Determine the [x, y] coordinate at the center of the cell enclosing the given text.  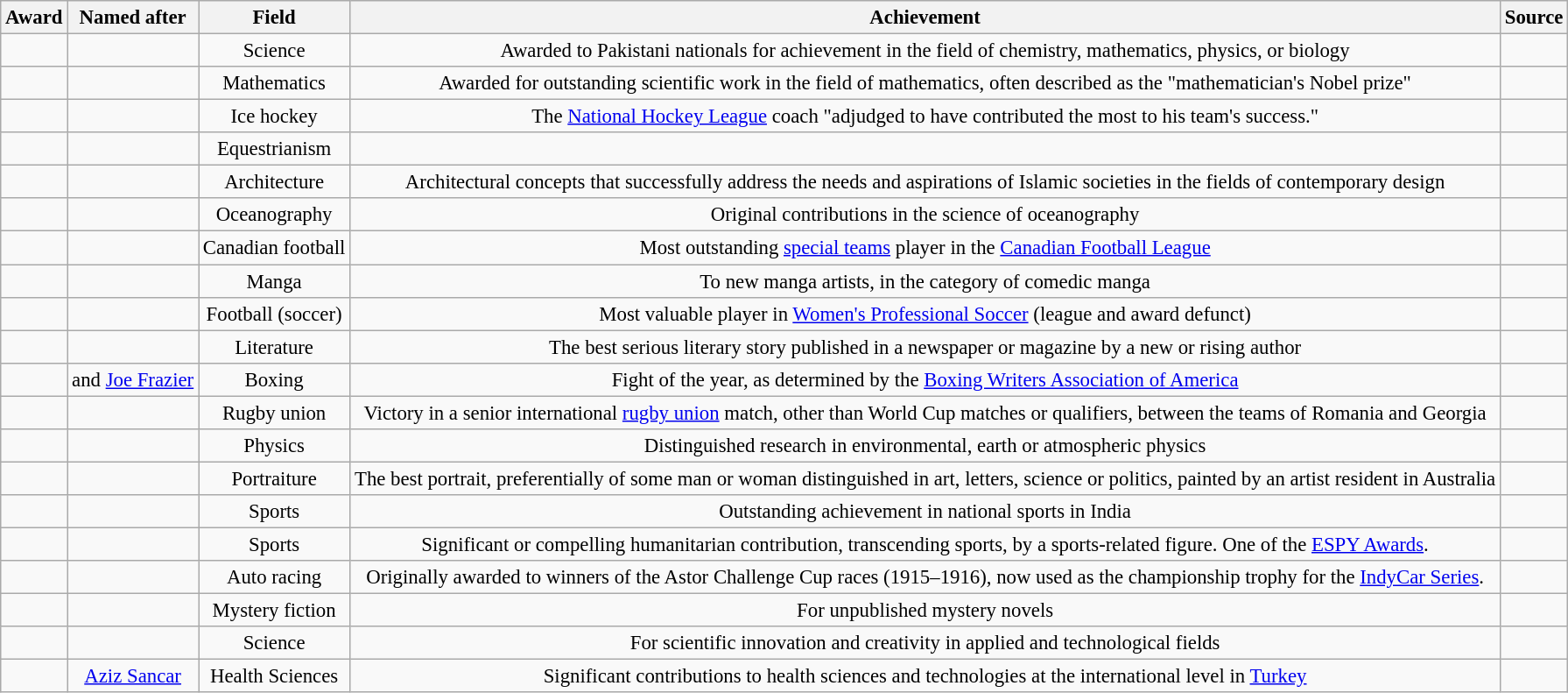
Mathematics [273, 83]
Auto racing [273, 577]
Fight of the year, as determined by the Boxing Writers Association of America [925, 379]
Canadian football [273, 248]
The best portrait, preferentially of some man or woman distinguished in art, letters, science or politics, painted by an artist resident in Australia [925, 478]
The National Hockey League coach "adjudged to have contributed the most to his team's success." [925, 117]
Achievement [925, 18]
Rugby union [273, 413]
Manga [273, 281]
The best serious literary story published in a newspaper or magazine by a new or rising author [925, 347]
To new manga artists, in the category of comedic manga [925, 281]
For unpublished mystery novels [925, 611]
Awarded to Pakistani nationals for achievement in the field of chemistry, mathematics, physics, or biology [925, 51]
Source [1534, 18]
Architectural concepts that successfully address the needs and aspirations of Islamic societies in the fields of contemporary design [925, 182]
Equestrianism [273, 149]
Physics [273, 446]
Original contributions in the science of oceanography [925, 215]
Literature [273, 347]
For scientific innovation and creativity in applied and technological fields [925, 643]
Oceanography [273, 215]
Portraiture [273, 478]
Most outstanding special teams player in the Canadian Football League [925, 248]
Outstanding achievement in national sports in India [925, 512]
Aziz Sancar [133, 676]
Named after [133, 18]
Award [34, 18]
and Joe Frazier [133, 379]
Boxing [273, 379]
Victory in a senior international rugby union match, other than World Cup matches or qualifiers, between the teams of Romania and Georgia [925, 413]
Originally awarded to winners of the Astor Challenge Cup races (1915–1916), now used as the championship trophy for the IndyCar Series. [925, 577]
Football (soccer) [273, 314]
Significant or compelling humanitarian contribution, transcending sports, by a sports-related figure. One of the ESPY Awards. [925, 544]
Awarded for outstanding scientific work in the field of mathematics, often described as the "mathematician's Nobel prize" [925, 83]
Ice hockey [273, 117]
Architecture [273, 182]
Most valuable player in Women's Professional Soccer (league and award defunct) [925, 314]
Distinguished research in environmental, earth or atmospheric physics [925, 446]
Significant contributions to health sciences and technologies at the international level in Turkey [925, 676]
Health Sciences [273, 676]
Mystery fiction [273, 611]
Field [273, 18]
